From the cell containing the given text, extract its center point as (X, Y) coordinate. 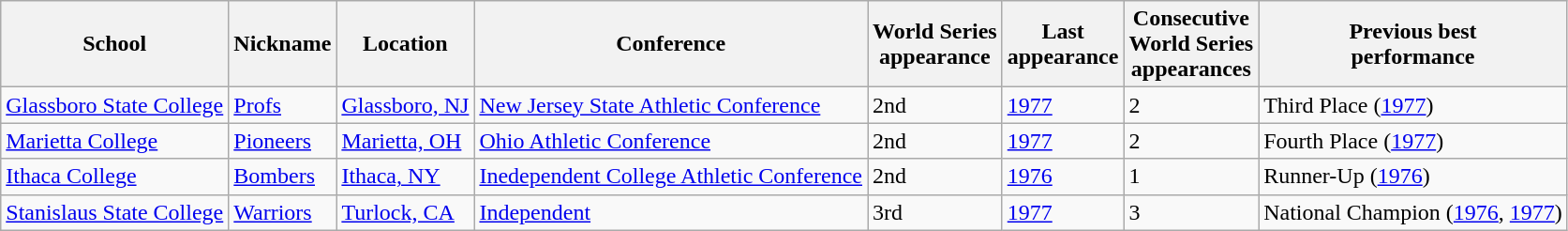
Location (405, 44)
1 (1191, 177)
School (114, 44)
Ithaca, NY (405, 177)
New Jersey State Athletic Conference (671, 105)
Bombers (283, 177)
Ohio Athletic Conference (671, 141)
Stanislaus State College (114, 212)
Marietta, OH (405, 141)
Lastappearance (1063, 44)
Inedependent College Athletic Conference (671, 177)
3rd (935, 212)
1976 (1063, 177)
ConsecutiveWorld Seriesappearances (1191, 44)
Fourth Place (1977) (1413, 141)
Glassboro State College (114, 105)
3 (1191, 212)
Turlock, CA (405, 212)
Nickname (283, 44)
Runner-Up (1976) (1413, 177)
Previous bestperformance (1413, 44)
Marietta College (114, 141)
Pioneers (283, 141)
Independent (671, 212)
National Champion (1976, 1977) (1413, 212)
World Seriesappearance (935, 44)
Third Place (1977) (1413, 105)
Glassboro, NJ (405, 105)
Conference (671, 44)
Ithaca College (114, 177)
Warriors (283, 212)
Profs (283, 105)
